Locate the cell with the specified text and output its [X, Y] center coordinate. 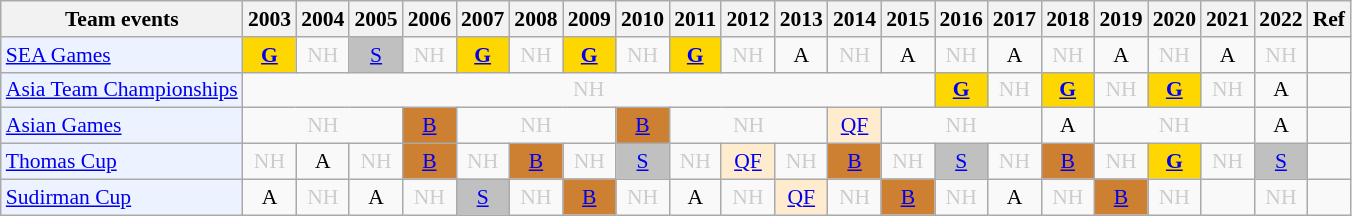
Ref [1329, 19]
Thomas Cup [122, 162]
2010 [642, 19]
2015 [908, 19]
2003 [270, 19]
2006 [430, 19]
Team events [122, 19]
2007 [482, 19]
Asian Games [122, 126]
2018 [1068, 19]
2014 [854, 19]
2012 [748, 19]
2009 [590, 19]
2008 [536, 19]
2011 [695, 19]
Sudirman Cup [122, 197]
2019 [1120, 19]
2022 [1280, 19]
2016 [960, 19]
2020 [1174, 19]
SEA Games [122, 55]
2021 [1228, 19]
2005 [376, 19]
Asia Team Championships [122, 90]
2013 [802, 19]
2017 [1014, 19]
2004 [322, 19]
